Pinpoint the cell where the given text exists, returning its (x, y) midpoint coordinate. 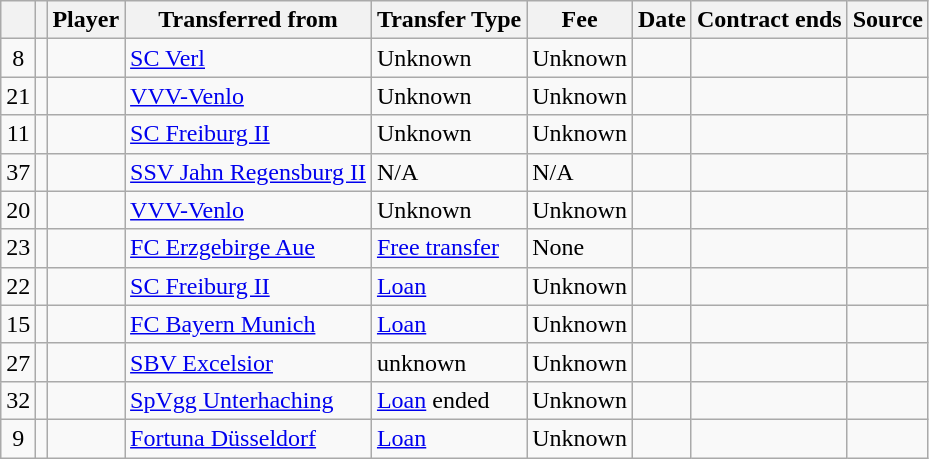
Source (888, 20)
SpVgg Unterhaching (248, 400)
20 (18, 210)
Contract ends (769, 20)
SBV Excelsior (248, 362)
23 (18, 248)
SC Verl (248, 58)
None (580, 248)
FC Erzgebirge Aue (248, 248)
FC Bayern Munich (248, 324)
15 (18, 324)
unknown (448, 362)
11 (18, 134)
Transferred from (248, 20)
37 (18, 172)
Fortuna Düsseldorf (248, 438)
Loan ended (448, 400)
22 (18, 286)
SSV Jahn Regensburg II (248, 172)
21 (18, 96)
27 (18, 362)
32 (18, 400)
Transfer Type (448, 20)
Free transfer (448, 248)
Date (662, 20)
8 (18, 58)
Player (86, 20)
9 (18, 438)
Fee (580, 20)
